Pinpoint the cell where the given text exists, returning its [X, Y] midpoint coordinate. 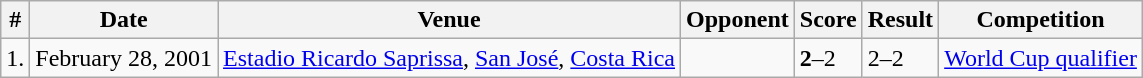
# [16, 20]
Result [900, 20]
February 28, 2001 [124, 58]
Venue [450, 20]
Estadio Ricardo Saprissa, San José, Costa Rica [450, 58]
Opponent [738, 20]
Date [124, 20]
Competition [1041, 20]
World Cup qualifier [1041, 58]
1. [16, 58]
Score [828, 20]
